Capture the cell that displays the provided text and extract its [x, y] central coordinate. 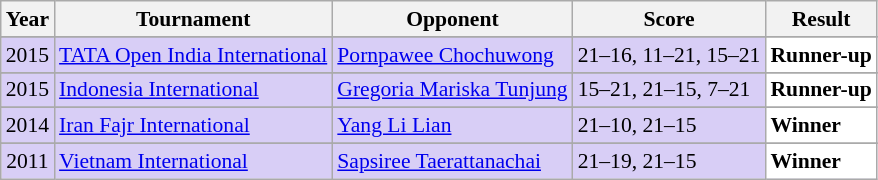
Iran Fajr International [193, 126]
21–16, 11–21, 15–21 [670, 55]
TATA Open India International [193, 55]
Opponent [452, 19]
Result [820, 19]
Year [28, 19]
15–21, 21–15, 7–21 [670, 90]
Sapsiree Taerattanachai [452, 162]
Vietnam International [193, 162]
Gregoria Mariska Tunjung [452, 90]
Pornpawee Chochuwong [452, 55]
21–10, 21–15 [670, 126]
2011 [28, 162]
Yang Li Lian [452, 126]
Indonesia International [193, 90]
21–19, 21–15 [670, 162]
Score [670, 19]
2014 [28, 126]
Tournament [193, 19]
